Extract the (x, y) coordinate from the center of the cell holding the provided text.  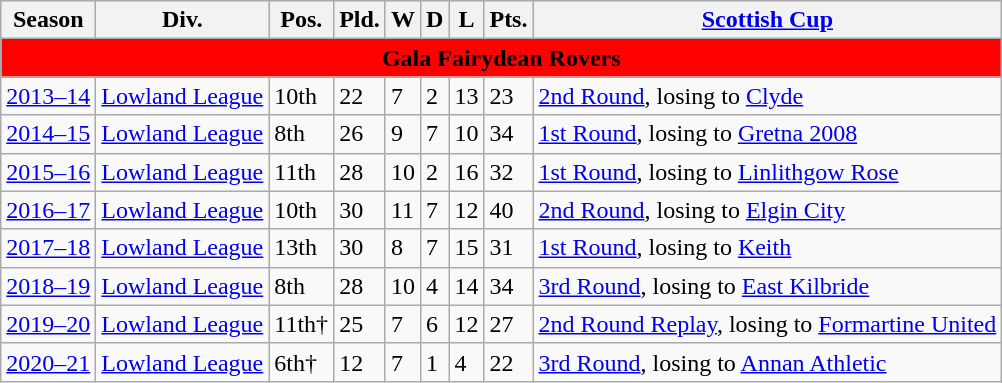
1 (434, 362)
15 (466, 248)
31 (508, 248)
Scottish Cup (768, 20)
3rd Round, losing to East Kilbride (768, 286)
11 (402, 210)
3rd Round, losing to Annan Athletic (768, 362)
40 (508, 210)
2014–15 (48, 134)
1st Round, losing to Linlithgow Rose (768, 172)
6th† (302, 362)
2020–21 (48, 362)
11th (302, 172)
2nd Round, losing to Elgin City (768, 210)
2019–20 (48, 324)
Season (48, 20)
6 (434, 324)
14 (466, 286)
8 (402, 248)
Div. (182, 20)
13th (302, 248)
Pts. (508, 20)
2015–16 (48, 172)
W (402, 20)
2013–14 (48, 96)
Gala Fairydean Rovers (502, 58)
L (466, 20)
1st Round, losing to Gretna 2008 (768, 134)
23 (508, 96)
2nd Round, losing to Clyde (768, 96)
2018–19 (48, 286)
16 (466, 172)
27 (508, 324)
26 (360, 134)
11th† (302, 324)
25 (360, 324)
2017–18 (48, 248)
13 (466, 96)
9 (402, 134)
Pld. (360, 20)
2nd Round Replay, losing to Formartine United (768, 324)
2016–17 (48, 210)
1st Round, losing to Keith (768, 248)
Pos. (302, 20)
D (434, 20)
32 (508, 172)
